Identify which cell holds the provided text, then report its (x, y) central coordinate. 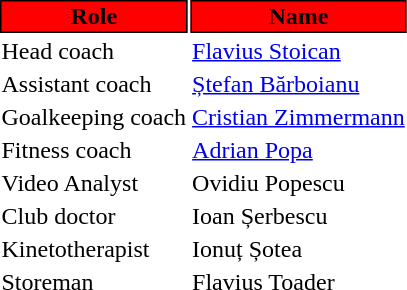
Cristian Zimmermann (299, 117)
Ovidiu Popescu (299, 183)
Assistant coach (94, 84)
Goalkeeping coach (94, 117)
Fitness coach (94, 150)
Ioan Șerbescu (299, 216)
Ionuț Șotea (299, 249)
Adrian Popa (299, 150)
Name (299, 16)
Role (94, 16)
Kinetotherapist (94, 249)
Head coach (94, 51)
Flavius Stoican (299, 51)
Ștefan Bărboianu (299, 84)
Club doctor (94, 216)
Video Analyst (94, 183)
